Provide the [x, y] coordinate of the cell's center where the given text is located.  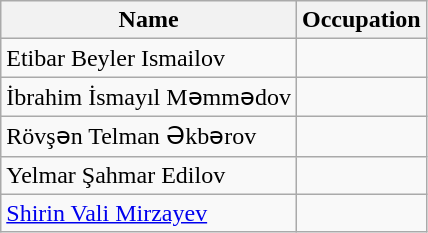
Yelmar Şahmar Edilov [149, 175]
Occupation [361, 20]
Rövşən Telman Əkbərov [149, 136]
Name [149, 20]
İbrahim İsmayıl Məmmədov [149, 97]
Shirin Vali Mirzayev [149, 213]
Etibar Beyler Ismailov [149, 58]
